Find where the given text appears and provide that cell's center as [x, y] coordinate. 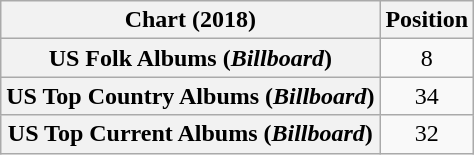
32 [427, 134]
8 [427, 58]
US Top Country Albums (Billboard) [190, 96]
Position [427, 20]
US Top Current Albums (Billboard) [190, 134]
34 [427, 96]
Chart (2018) [190, 20]
US Folk Albums (Billboard) [190, 58]
